For the text-containing cell, return its midpoint in [x, y] coordinate format. 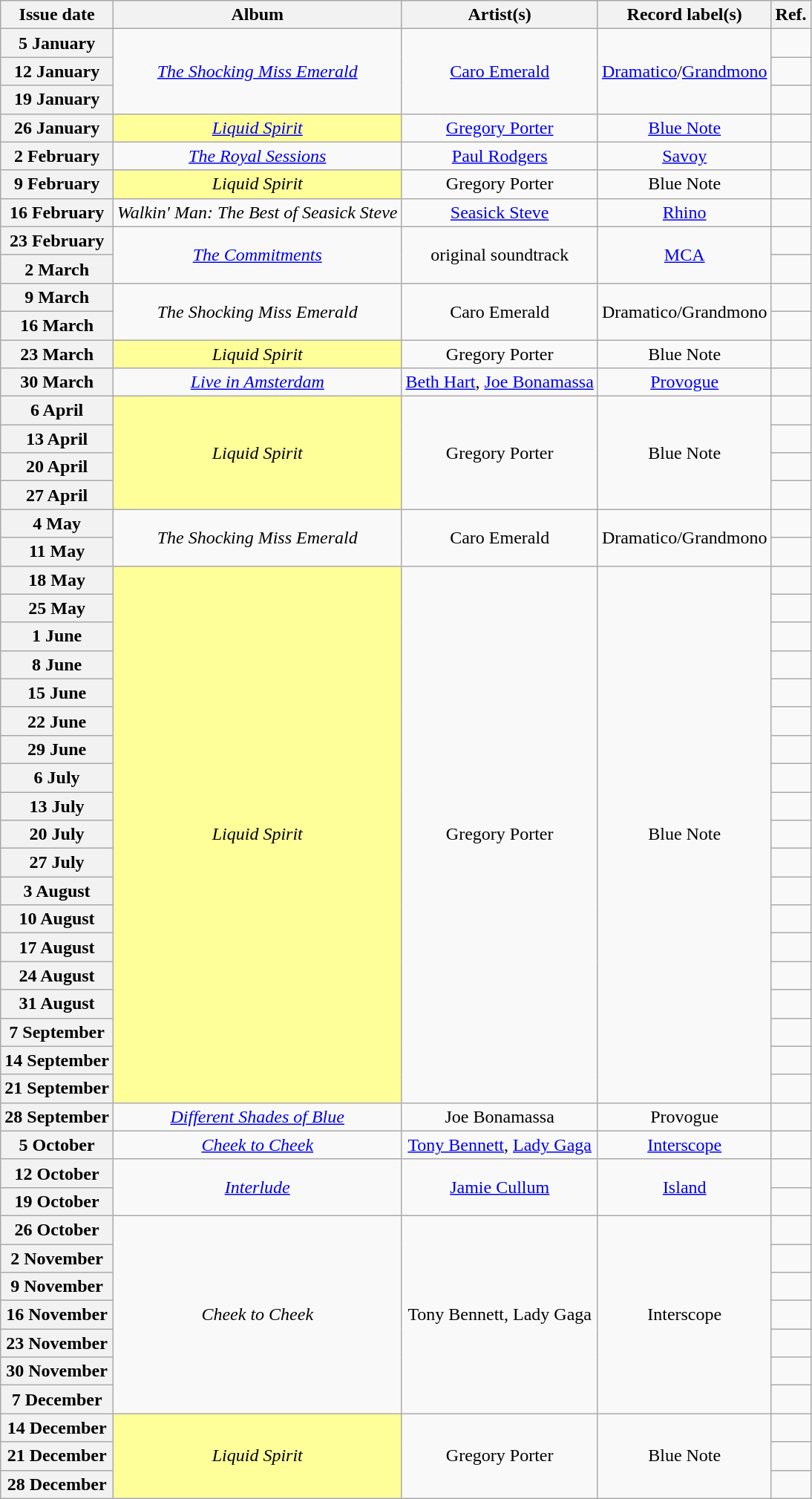
Joe Bonamassa [500, 1117]
Artist(s) [500, 15]
26 January [57, 128]
20 April [57, 467]
27 July [57, 863]
29 June [57, 749]
Record label(s) [684, 15]
Different Shades of Blue [257, 1117]
MCA [684, 255]
12 October [57, 1173]
16 November [57, 1315]
Savoy [684, 156]
12 January [57, 71]
5 January [57, 43]
2 February [57, 156]
8 June [57, 664]
15 June [57, 693]
20 July [57, 835]
Island [684, 1187]
30 November [57, 1371]
31 August [57, 1004]
5 October [57, 1145]
7 September [57, 1032]
16 March [57, 325]
Beth Hart, Joe Bonamassa [500, 382]
Ref. [791, 15]
27 April [57, 495]
9 March [57, 297]
Paul Rodgers [500, 156]
original soundtrack [500, 255]
7 December [57, 1400]
24 August [57, 976]
Album [257, 15]
21 September [57, 1088]
9 February [57, 184]
9 November [57, 1287]
30 March [57, 382]
Rhino [684, 212]
Issue date [57, 15]
17 August [57, 947]
1 June [57, 636]
23 November [57, 1343]
6 April [57, 411]
Live in Amsterdam [257, 382]
25 May [57, 608]
28 September [57, 1117]
6 July [57, 777]
10 August [57, 919]
23 March [57, 354]
2 March [57, 269]
The Commitments [257, 255]
Seasick Steve [500, 212]
16 February [57, 212]
13 April [57, 439]
Interlude [257, 1187]
11 May [57, 552]
26 October [57, 1229]
18 May [57, 580]
3 August [57, 891]
28 December [57, 1484]
13 July [57, 806]
2 November [57, 1258]
21 December [57, 1456]
Walkin' Man: The Best of Seasick Steve [257, 212]
4 May [57, 523]
14 September [57, 1060]
19 October [57, 1201]
The Royal Sessions [257, 156]
22 June [57, 721]
23 February [57, 241]
19 January [57, 99]
Jamie Cullum [500, 1187]
14 December [57, 1428]
